Search for the cell housing the specified text and yield its (x, y) center coordinate. 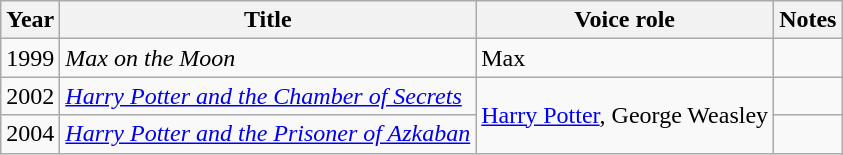
Harry Potter and the Chamber of Secrets (268, 96)
Title (268, 20)
Voice role (625, 20)
2002 (30, 96)
1999 (30, 58)
Harry Potter and the Prisoner of Azkaban (268, 134)
Harry Potter, George Weasley (625, 115)
Notes (808, 20)
Year (30, 20)
Max on the Moon (268, 58)
2004 (30, 134)
Max (625, 58)
